Pinpoint the cell where the given text exists, returning its [x, y] midpoint coordinate. 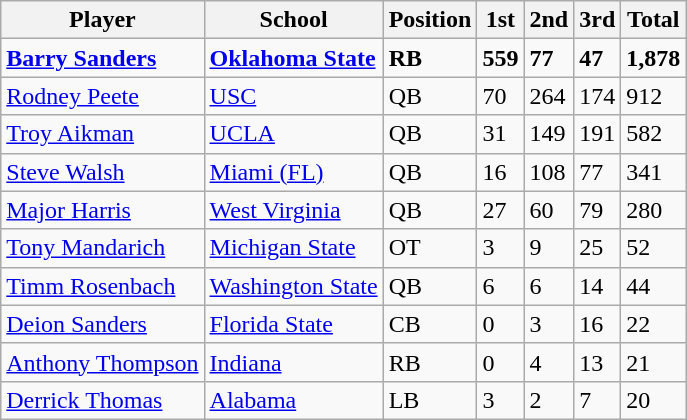
52 [654, 248]
27 [500, 210]
60 [549, 210]
4 [549, 362]
341 [654, 172]
Rodney Peete [102, 96]
3rd [598, 20]
Alabama [294, 400]
108 [549, 172]
47 [598, 58]
14 [598, 286]
Indiana [294, 362]
2 [549, 400]
149 [549, 134]
School [294, 20]
Total [654, 20]
OT [430, 248]
13 [598, 362]
Troy Aikman [102, 134]
CB [430, 324]
79 [598, 210]
Oklahoma State [294, 58]
LB [430, 400]
Major Harris [102, 210]
21 [654, 362]
Barry Sanders [102, 58]
West Virginia [294, 210]
Position [430, 20]
Washington State [294, 286]
Miami (FL) [294, 172]
Timm Rosenbach [102, 286]
USC [294, 96]
22 [654, 324]
Michigan State [294, 248]
912 [654, 96]
Steve Walsh [102, 172]
Tony Mandarich [102, 248]
280 [654, 210]
1st [500, 20]
Anthony Thompson [102, 362]
191 [598, 134]
Deion Sanders [102, 324]
174 [598, 96]
25 [598, 248]
Florida State [294, 324]
559 [500, 58]
264 [549, 96]
31 [500, 134]
70 [500, 96]
Player [102, 20]
2nd [549, 20]
20 [654, 400]
582 [654, 134]
1,878 [654, 58]
9 [549, 248]
Derrick Thomas [102, 400]
44 [654, 286]
7 [598, 400]
UCLA [294, 134]
